Return (X, Y) of the center of cell containing provided text 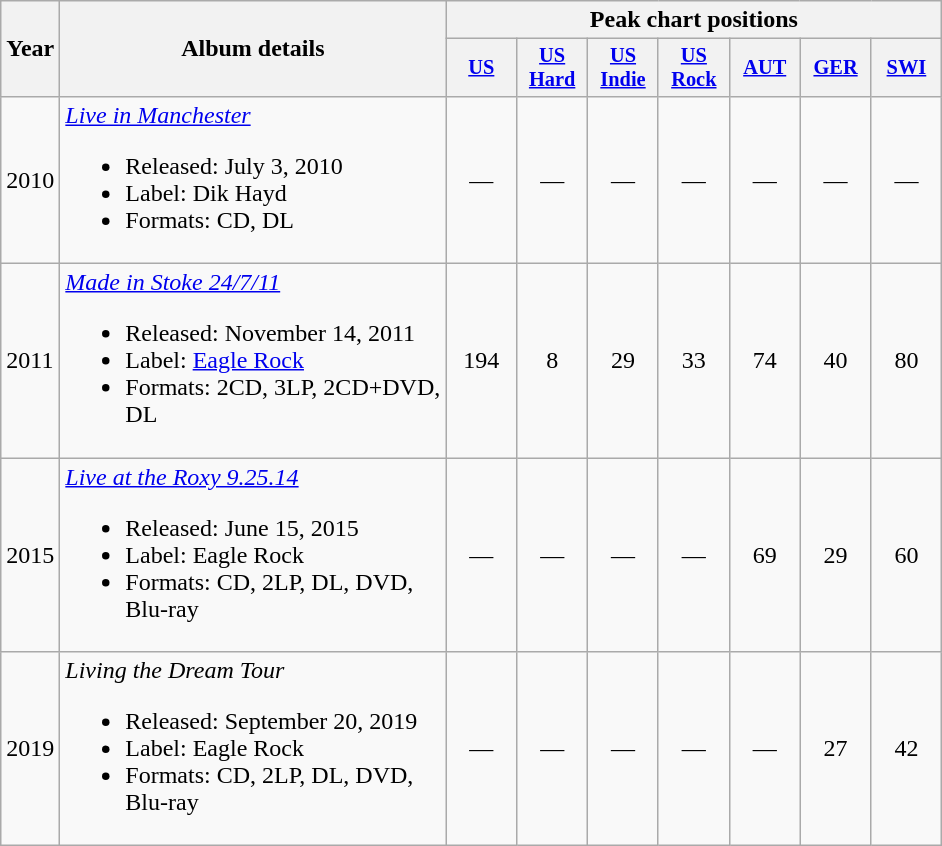
SWI (906, 68)
Live at the Roxy 9.25.14Released: June 15, 2015Label: Eagle RockFormats: CD, 2LP, DL, DVD, Blu-ray (253, 555)
Made in Stoke 24/7/11Released: November 14, 2011Label: Eagle RockFormats: 2CD, 3LP, 2CD+DVD, DL (253, 361)
8 (552, 361)
GER (836, 68)
69 (764, 555)
Living the Dream TourReleased: September 20, 2019Label: Eagle RockFormats: CD, 2LP, DL, DVD, Blu-ray (253, 749)
Year (30, 49)
Peak chart positions (694, 20)
42 (906, 749)
2011 (30, 361)
33 (694, 361)
194 (482, 361)
USHard (552, 68)
Album details (253, 49)
40 (836, 361)
27 (836, 749)
USRock (694, 68)
Live in ManchesterReleased: July 3, 2010Label: Dik HaydFormats: CD, DL (253, 180)
2015 (30, 555)
74 (764, 361)
AUT (764, 68)
2019 (30, 749)
80 (906, 361)
2010 (30, 180)
USIndie (624, 68)
60 (906, 555)
US (482, 68)
